For the text-containing cell, return its midpoint in (x, y) coordinate format. 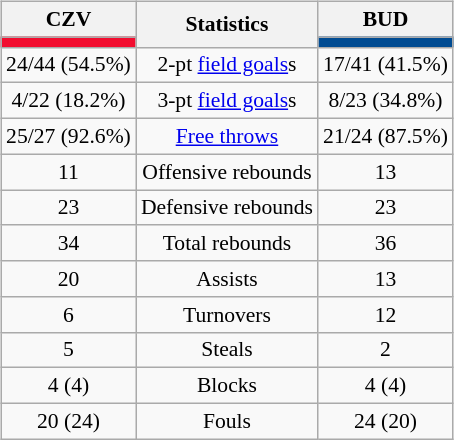
Offensive rebounds (227, 172)
20 (68, 279)
21/24 (87.5%) (386, 136)
20 (24) (68, 421)
Turnovers (227, 314)
Total rebounds (227, 243)
25/27 (92.6%) (68, 136)
12 (386, 314)
24 (20) (386, 421)
Defensive rebounds (227, 208)
8/23 (34.8%) (386, 101)
Assists (227, 279)
Fouls (227, 421)
4/22 (18.2%) (68, 101)
34 (68, 243)
2-pt field goalss (227, 65)
6 (68, 314)
2 (386, 350)
Steals (227, 350)
CZV (68, 19)
5 (68, 350)
24/44 (54.5%) (68, 65)
11 (68, 172)
BUD (386, 19)
Statistics (227, 24)
17/41 (41.5%) (386, 65)
Free throws (227, 136)
Blocks (227, 386)
3-pt field goalss (227, 101)
36 (386, 243)
